Identify which cell holds the provided text, then report its (X, Y) central coordinate. 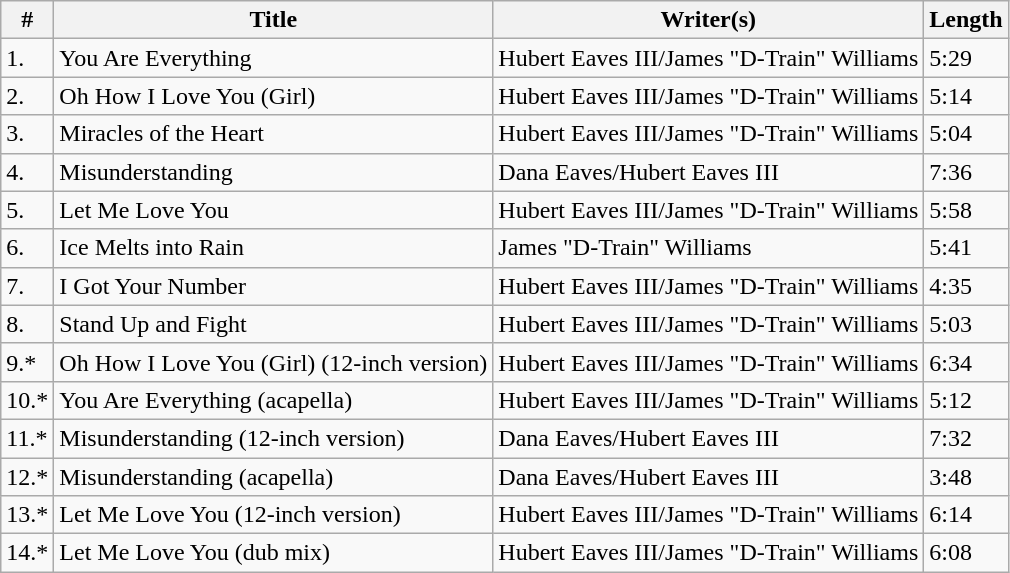
3:48 (966, 477)
Ice Melts into Rain (274, 248)
2. (28, 96)
5. (28, 210)
12.* (28, 477)
5:41 (966, 248)
Let Me Love You (274, 210)
5:12 (966, 400)
11.* (28, 438)
3. (28, 134)
7:32 (966, 438)
I Got Your Number (274, 286)
You Are Everything (274, 58)
5:03 (966, 324)
5:58 (966, 210)
Oh How I Love You (Girl) (274, 96)
13.* (28, 515)
6. (28, 248)
8. (28, 324)
# (28, 20)
5:04 (966, 134)
4:35 (966, 286)
Misunderstanding (274, 172)
6:08 (966, 553)
9.* (28, 362)
Stand Up and Fight (274, 324)
Writer(s) (708, 20)
Length (966, 20)
7:36 (966, 172)
5:29 (966, 58)
Title (274, 20)
Let Me Love You (dub mix) (274, 553)
You Are Everything (acapella) (274, 400)
10.* (28, 400)
5:14 (966, 96)
4. (28, 172)
James "D-Train" Williams (708, 248)
6:14 (966, 515)
Miracles of the Heart (274, 134)
7. (28, 286)
6:34 (966, 362)
Misunderstanding (12-inch version) (274, 438)
14.* (28, 553)
1. (28, 58)
Let Me Love You (12-inch version) (274, 515)
Oh How I Love You (Girl) (12-inch version) (274, 362)
Misunderstanding (acapella) (274, 477)
